Output the (x, y) coordinate of the center of the cell containing the given text.  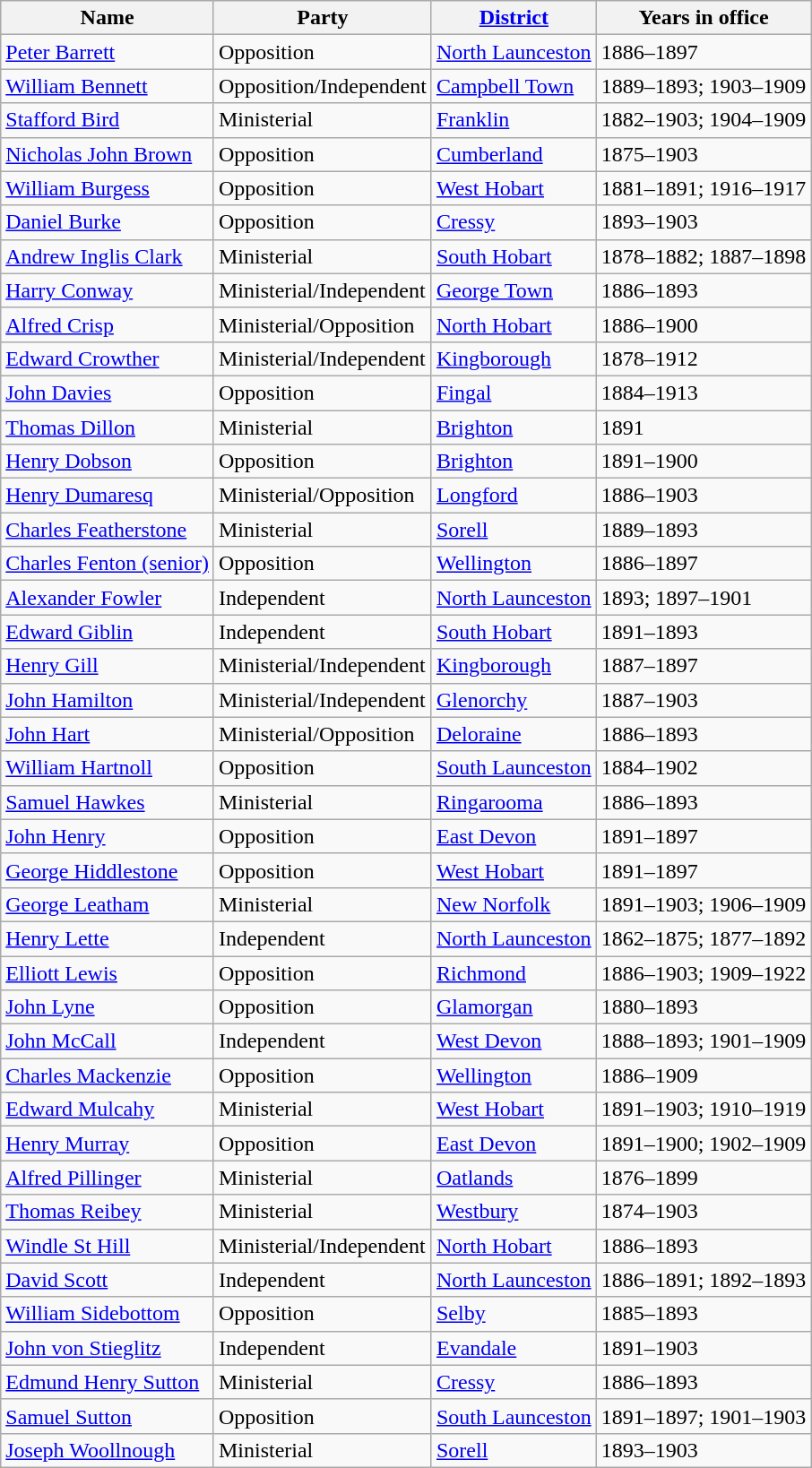
Thomas Dillon (108, 427)
1891–1900 (704, 462)
Henry Murray (108, 1144)
Samuel Hawkes (108, 802)
John Hart (108, 734)
Henry Gill (108, 666)
1886–1903; 1909–1922 (704, 972)
John Henry (108, 836)
Charles Fenton (senior) (108, 564)
1886–1903 (704, 496)
Edward Crowther (108, 358)
Campbell Town (514, 86)
Evandale (514, 1348)
Alfred Pillinger (108, 1178)
Harry Conway (108, 290)
Windle St Hill (108, 1246)
1878–1882; 1887–1898 (704, 256)
1891–1903; 1910–1919 (704, 1110)
Name (108, 18)
West Devon (514, 1041)
Glamorgan (514, 1007)
1891–1893 (704, 632)
Henry Lette (108, 938)
Joseph Woollnough (108, 1450)
1889–1893 (704, 530)
Nicholas John Brown (108, 154)
Fingal (514, 393)
Charles Featherstone (108, 530)
1893; 1897–1901 (704, 598)
1880–1893 (704, 1007)
Alexander Fowler (108, 598)
David Scott (108, 1280)
1882–1903; 1904–1909 (704, 120)
1874–1903 (704, 1212)
1886–1900 (704, 324)
1887–1903 (704, 700)
District (514, 18)
1881–1891; 1916–1917 (704, 188)
Edward Giblin (108, 632)
George Leatham (108, 904)
John Lyne (108, 1007)
1888–1893; 1901–1909 (704, 1041)
Andrew Inglis Clark (108, 256)
1876–1899 (704, 1178)
Oatlands (514, 1178)
Ringarooma (514, 802)
New Norfolk (514, 904)
Westbury (514, 1212)
Stafford Bird (108, 120)
Daniel Burke (108, 222)
1891–1903 (704, 1348)
1891–1903; 1906–1909 (704, 904)
William Bennett (108, 86)
1891–1897; 1901–1903 (704, 1416)
Samuel Sutton (108, 1416)
1887–1897 (704, 666)
1891–1900; 1902–1909 (704, 1144)
Cumberland (514, 154)
John Davies (108, 393)
Alfred Crisp (108, 324)
Longford (514, 496)
Edward Mulcahy (108, 1110)
William Burgess (108, 188)
Henry Dumaresq (108, 496)
Richmond (514, 972)
1875–1903 (704, 154)
1886–1891; 1892–1893 (704, 1280)
William Hartnoll (108, 768)
Deloraine (514, 734)
John McCall (108, 1041)
1878–1912 (704, 358)
Elliott Lewis (108, 972)
1889–1893; 1903–1909 (704, 86)
Selby (514, 1314)
1886–1909 (704, 1075)
1862–1875; 1877–1892 (704, 938)
1884–1913 (704, 393)
George Hiddlestone (108, 870)
Opposition/Independent (323, 86)
Party (323, 18)
John Hamilton (108, 700)
Henry Dobson (108, 462)
1884–1902 (704, 768)
William Sidebottom (108, 1314)
1891 (704, 427)
Glenorchy (514, 700)
Thomas Reibey (108, 1212)
Franklin (514, 120)
John von Stieglitz (108, 1348)
Edmund Henry Sutton (108, 1382)
Charles Mackenzie (108, 1075)
Peter Barrett (108, 52)
1885–1893 (704, 1314)
George Town (514, 290)
Years in office (704, 18)
